Extract the [x, y] coordinate from the center of the cell holding the provided text.  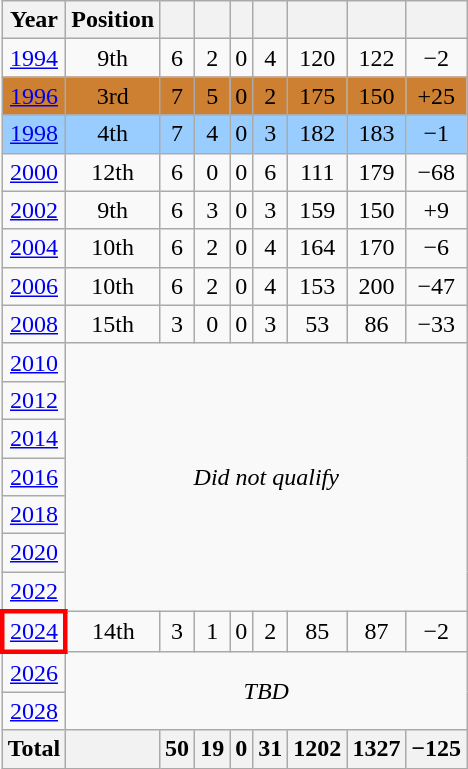
2028 [34, 711]
164 [318, 248]
2004 [34, 248]
170 [376, 248]
86 [376, 324]
1202 [318, 749]
−47 [436, 286]
12th [113, 172]
159 [318, 210]
−33 [436, 324]
2016 [34, 477]
50 [178, 749]
5 [212, 96]
2024 [34, 632]
15th [113, 324]
153 [318, 286]
−6 [436, 248]
−68 [436, 172]
1998 [34, 134]
175 [318, 96]
2018 [34, 515]
2012 [34, 400]
2006 [34, 286]
2014 [34, 438]
1 [212, 632]
Total [34, 749]
179 [376, 172]
183 [376, 134]
2020 [34, 553]
Did not qualify [266, 477]
+25 [436, 96]
2000 [34, 172]
120 [318, 58]
+9 [436, 210]
Year [34, 20]
2022 [34, 592]
85 [318, 632]
2010 [34, 362]
−125 [436, 749]
14th [113, 632]
1327 [376, 749]
2026 [34, 672]
122 [376, 58]
200 [376, 286]
2008 [34, 324]
19 [212, 749]
3rd [113, 96]
4th [113, 134]
87 [376, 632]
TBD [266, 691]
−1 [436, 134]
31 [270, 749]
111 [318, 172]
1996 [34, 96]
53 [318, 324]
Position [113, 20]
1994 [34, 58]
2002 [34, 210]
182 [318, 134]
